Pinpoint the cell where the given text exists, returning its (X, Y) midpoint coordinate. 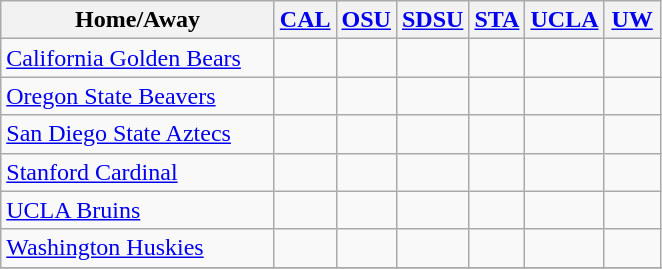
CAL (305, 20)
San Diego State Aztecs (138, 134)
Oregon State Beavers (138, 96)
OSU (366, 20)
UCLA (564, 20)
Home/Away (138, 20)
Stanford Cardinal (138, 172)
UCLA Bruins (138, 210)
Washington Huskies (138, 248)
STA (497, 20)
SDSU (432, 20)
California Golden Bears (138, 58)
UW (632, 20)
